Pinpoint the cell where the given text exists, returning its (X, Y) midpoint coordinate. 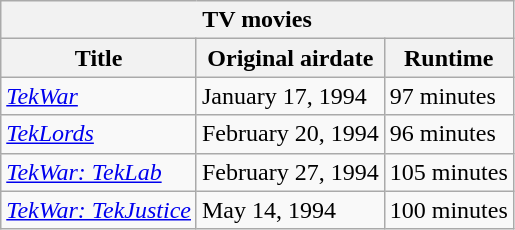
February 20, 1994 (290, 134)
TekWar: TekJustice (99, 210)
January 17, 1994 (290, 96)
105 minutes (448, 172)
TekWar: TekLab (99, 172)
TekLords (99, 134)
100 minutes (448, 210)
96 minutes (448, 134)
TekWar (99, 96)
97 minutes (448, 96)
Title (99, 58)
February 27, 1994 (290, 172)
Original airdate (290, 58)
Runtime (448, 58)
May 14, 1994 (290, 210)
TV movies (258, 20)
